Capture the cell that displays the provided text and extract its [x, y] central coordinate. 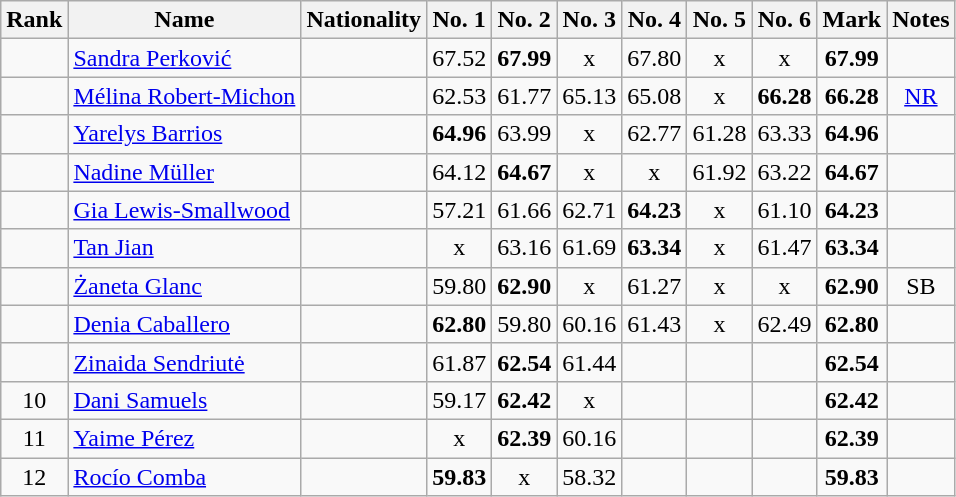
Gia Lewis-Smallwood [184, 210]
Rocío Comba [184, 477]
No. 6 [784, 20]
61.77 [524, 96]
12 [34, 477]
64.12 [460, 172]
61.69 [590, 248]
Denia Caballero [184, 324]
63.16 [524, 248]
62.77 [654, 134]
67.80 [654, 58]
Nationality [364, 20]
No. 4 [654, 20]
67.52 [460, 58]
Zinaida Sendriutė [184, 362]
61.47 [784, 248]
63.99 [524, 134]
58.32 [590, 477]
61.43 [654, 324]
No. 2 [524, 20]
Notes [921, 20]
NR [921, 96]
Name [184, 20]
Żaneta Glanc [184, 286]
Nadine Müller [184, 172]
61.44 [590, 362]
62.49 [784, 324]
Mark [852, 20]
63.33 [784, 134]
62.71 [590, 210]
Tan Jian [184, 248]
Yaime Pérez [184, 438]
61.66 [524, 210]
65.08 [654, 96]
61.92 [720, 172]
61.87 [460, 362]
61.27 [654, 286]
11 [34, 438]
62.53 [460, 96]
Rank [34, 20]
No. 5 [720, 20]
63.22 [784, 172]
No. 3 [590, 20]
No. 1 [460, 20]
Yarelys Barrios [184, 134]
Sandra Perković [184, 58]
10 [34, 400]
61.10 [784, 210]
59.17 [460, 400]
Mélina Robert-Michon [184, 96]
SB [921, 286]
Dani Samuels [184, 400]
61.28 [720, 134]
65.13 [590, 96]
57.21 [460, 210]
